Identify which cell holds the provided text, then report its (x, y) central coordinate. 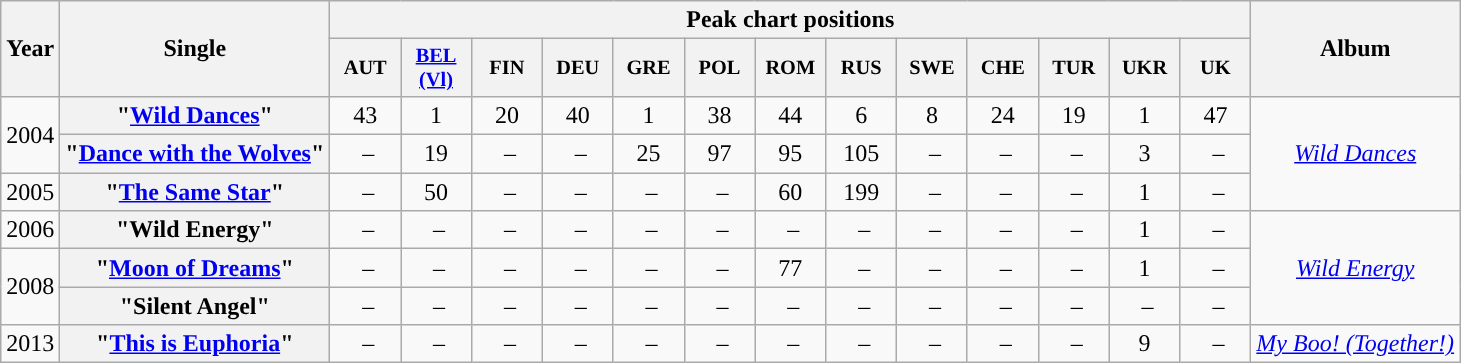
Wild Energy (1356, 268)
UKR (1144, 68)
44 (790, 115)
2004 (30, 134)
CHE (1002, 68)
GRE (648, 68)
"Wild Energy" (195, 230)
97 (720, 154)
FIN (506, 68)
6 (862, 115)
47 (1216, 115)
TUR (1074, 68)
"Wild Dances" (195, 115)
ROM (790, 68)
38 (720, 115)
50 (436, 192)
UK (1216, 68)
"This is Euphoria" (195, 344)
60 (790, 192)
Single (195, 49)
24 (1002, 115)
105 (862, 154)
"Dance with the Wolves" (195, 154)
AUT (366, 68)
9 (1144, 344)
Album (1356, 49)
2013 (30, 344)
43 (366, 115)
Wild Dances (1356, 153)
2005 (30, 192)
77 (790, 268)
8 (932, 115)
Peak chart positions (790, 20)
95 (790, 154)
20 (506, 115)
"Silent Angel" (195, 306)
"Moon of Dreams" (195, 268)
2008 (30, 287)
2006 (30, 230)
3 (1144, 154)
RUS (862, 68)
"The Same Star" (195, 192)
POL (720, 68)
199 (862, 192)
My Boo! (Together!) (1356, 344)
40 (578, 115)
Year (30, 49)
BEL (Vl) (436, 68)
SWE (932, 68)
25 (648, 154)
DEU (578, 68)
